Locate the cell with the specified text and output its (x, y) center coordinate. 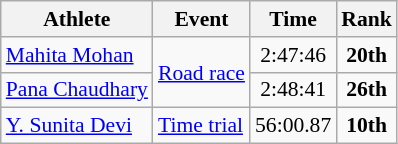
56:00.87 (293, 126)
26th (366, 90)
Y. Sunita Devi (77, 126)
2:48:41 (293, 90)
10th (366, 126)
20th (366, 55)
Time trial (202, 126)
Road race (202, 72)
Pana Chaudhary (77, 90)
Time (293, 19)
2:47:46 (293, 55)
Athlete (77, 19)
Mahita Mohan (77, 55)
Event (202, 19)
Rank (366, 19)
